Find where the given text appears and provide that cell's center as [x, y] coordinate. 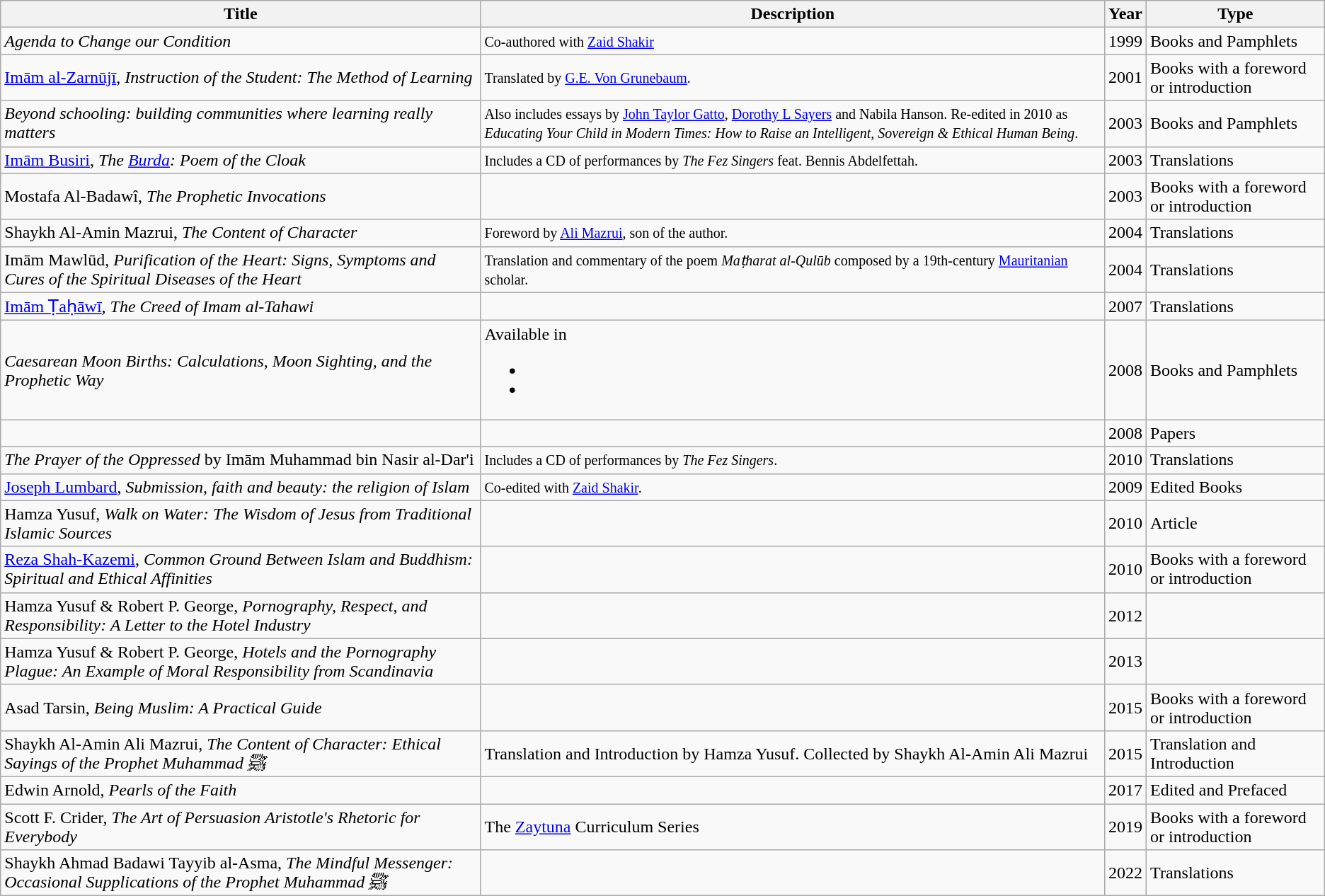
Title [241, 14]
Hamza Yusuf & Robert P. George, Pornography, Respect, and Responsibility: A Letter to the Hotel Industry [241, 616]
Agenda to Change our Condition [241, 41]
Shaykh Ahmad Badawi Tayyib al-Asma, The Mindful Messenger: Occasional Supplications of the Prophet Muhammad ﷺ [241, 873]
Translation and Introduction [1236, 753]
Imām Ṭaḥāwī, The Creed of Imam al-Tahawi [241, 306]
2022 [1125, 873]
2017 [1125, 790]
Shaykh Al-Amin Ali Mazrui, The Content of Character: Ethical Sayings of the Prophet Muhammad ﷺ [241, 753]
2012 [1125, 616]
Beyond schooling: building communities where learning really matters [241, 123]
Hamza Yusuf, Walk on Water: The Wisdom of Jesus from Traditional Islamic Sources [241, 524]
Foreword by Ali Mazrui, son of the author. [793, 233]
Asad Tarsin, Being Muslim: A Practical Guide [241, 708]
Translation and Introduction by Hamza Yusuf. Collected by Shaykh Al-Amin Ali Mazrui [793, 753]
Reza Shah-Kazemi, Common Ground Between Islam and Buddhism: Spiritual and Ethical Affinities [241, 569]
Caesarean Moon Births: Calculations, Moon Sighting, and the Prophetic Way [241, 370]
Edited Books [1236, 487]
Article [1236, 524]
2007 [1125, 306]
Mostafa Al-Badawî, The Prophetic Invocations [241, 197]
Joseph Lumbard, Submission, faith and beauty: the religion of Islam [241, 487]
Edited and Prefaced [1236, 790]
Includes a CD of performances by The Fez Singers. [793, 460]
Description [793, 14]
Co-authored with Zaid Shakir [793, 41]
Includes a CD of performances by The Fez Singers feat. Bennis Abdelfettah. [793, 160]
Imām al-Zarnūjī, Instruction of the Student: The Method of Learning [241, 78]
Papers [1236, 433]
2001 [1125, 78]
Translation and commentary of the poem Maṭharat al-Qulūb composed by a 19th-century Mauritanian scholar. [793, 269]
Co-edited with Zaid Shakir. [793, 487]
Shaykh Al-Amin Mazrui, The Content of Character [241, 233]
Type [1236, 14]
Year [1125, 14]
1999 [1125, 41]
Edwin Arnold, Pearls of the Faith [241, 790]
2013 [1125, 661]
Hamza Yusuf & Robert P. George, Hotels and the Pornography Plague: An Example of Moral Responsibility from Scandinavia [241, 661]
Scott F. Crider, The Art of Persuasion Aristotle's Rhetoric for Everybody [241, 827]
The Zaytuna Curriculum Series [793, 827]
The Prayer of the Oppressed by Imām Muhammad bin Nasir al-Dar'i [241, 460]
2009 [1125, 487]
Imām Mawlūd, Purification of the Heart: Signs, Symptoms and Cures of the Spiritual Diseases of the Heart [241, 269]
2019 [1125, 827]
Imām Busiri, The Burda: Poem of the Cloak [241, 160]
Translated by G.E. Von Grunebaum. [793, 78]
Available in [793, 370]
